Determine the (x, y) coordinate at the center of the cell enclosing the given text.  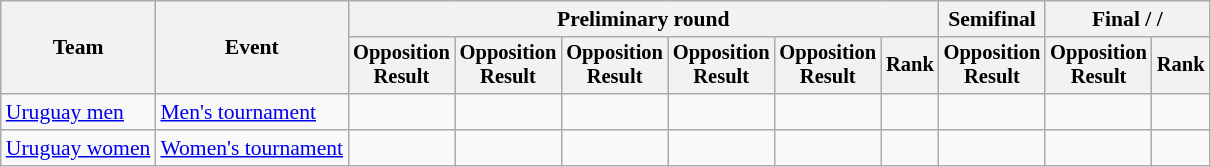
Semifinal (992, 19)
Uruguay women (78, 148)
Women's tournament (252, 148)
Preliminary round (644, 19)
Event (252, 48)
Team (78, 48)
Men's tournament (252, 112)
Uruguay men (78, 112)
Final / / (1127, 19)
